Return the [x, y] coordinate for the center point of the cell that contains the specified text.  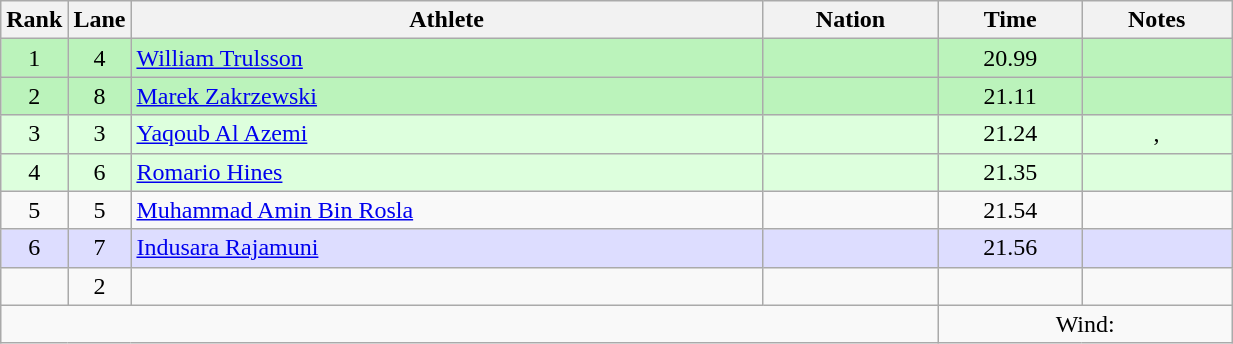
Time [1010, 20]
1 [34, 58]
Lane [100, 20]
21.24 [1010, 134]
William Trulsson [446, 58]
7 [100, 248]
Marek Zakrzewski [446, 96]
, [1157, 134]
Wind: [1086, 324]
21.54 [1010, 210]
Athlete [446, 20]
8 [100, 96]
20.99 [1010, 58]
Rank [34, 20]
Indusara Rajamuni [446, 248]
Yaqoub Al Azemi [446, 134]
21.56 [1010, 248]
Notes [1157, 20]
Muhammad Amin Bin Rosla [446, 210]
21.11 [1010, 96]
Romario Hines [446, 172]
21.35 [1010, 172]
Nation [850, 20]
